Determine the [x, y] coordinate at the center of the cell enclosing the given text.  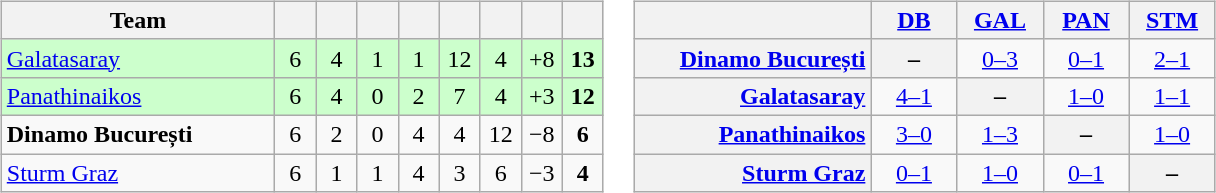
13 [582, 58]
PAN [1086, 20]
0–3 [1000, 58]
+8 [542, 58]
+3 [542, 96]
7 [460, 96]
1–3 [1000, 134]
−8 [542, 134]
GAL [1000, 20]
2–1 [1172, 58]
DB [914, 20]
−3 [542, 173]
4–1 [914, 96]
Team [138, 20]
3–0 [914, 134]
STM [1172, 20]
1–1 [1172, 96]
3 [460, 173]
